Provide the (X, Y) coordinate of the cell's center where the given text is located.  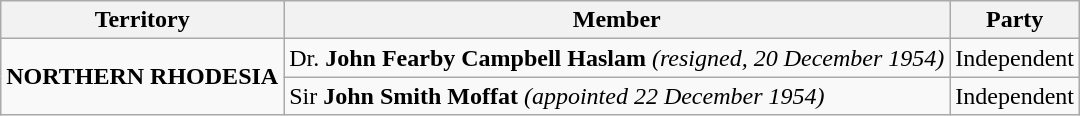
Member (617, 20)
Sir John Smith Moffat (appointed 22 December 1954) (617, 96)
Territory (142, 20)
NORTHERN RHODESIA (142, 77)
Dr. John Fearby Campbell Haslam (resigned, 20 December 1954) (617, 58)
Party (1015, 20)
